Output the (x, y) coordinate of the center of the cell containing the given text.  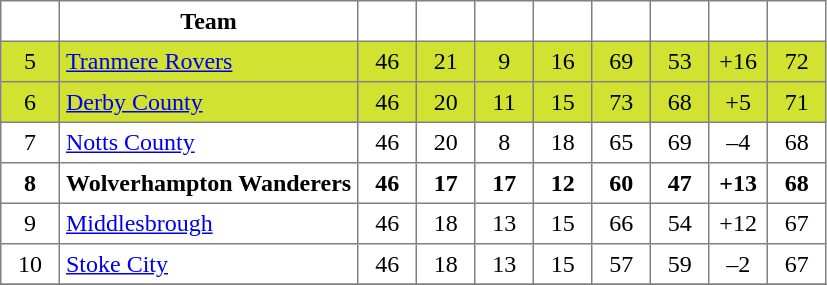
5 (30, 61)
10 (30, 264)
Derby County (208, 102)
71 (796, 102)
53 (679, 61)
54 (679, 223)
+13 (738, 183)
+5 (738, 102)
+16 (738, 61)
Wolverhampton Wanderers (208, 183)
59 (679, 264)
Notts County (208, 142)
7 (30, 142)
11 (504, 102)
47 (679, 183)
Tranmere Rovers (208, 61)
Team (208, 21)
+12 (738, 223)
72 (796, 61)
21 (445, 61)
6 (30, 102)
60 (621, 183)
73 (621, 102)
Middlesbrough (208, 223)
12 (562, 183)
57 (621, 264)
16 (562, 61)
65 (621, 142)
–4 (738, 142)
–2 (738, 264)
66 (621, 223)
Stoke City (208, 264)
